For the text-containing cell, return its midpoint in [X, Y] coordinate format. 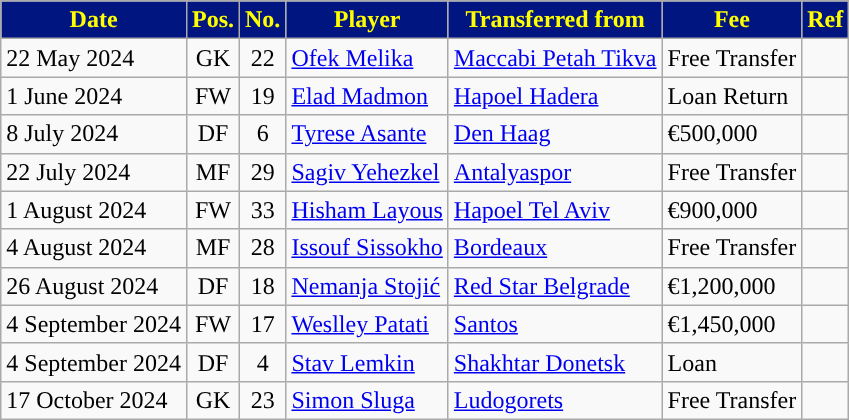
Tyrese Asante [367, 134]
4 August 2024 [94, 248]
Shakhtar Donetsk [555, 362]
Loan Return [732, 96]
22 May 2024 [94, 58]
8 July 2024 [94, 134]
18 [263, 286]
€1,200,000 [732, 286]
4 [263, 362]
Ref [826, 20]
Simon Sluga [367, 400]
Stav Lemkin [367, 362]
28 [263, 248]
23 [263, 400]
22 [263, 58]
No. [263, 20]
Player [367, 20]
Hapoel Hadera [555, 96]
Maccabi Petah Tikva [555, 58]
1 June 2024 [94, 96]
26 August 2024 [94, 286]
19 [263, 96]
1 August 2024 [94, 210]
Red Star Belgrade [555, 286]
Hisham Layous [367, 210]
Ludogorets [555, 400]
17 October 2024 [94, 400]
Bordeaux [555, 248]
Pos. [212, 20]
Santos [555, 324]
Loan [732, 362]
€500,000 [732, 134]
22 July 2024 [94, 172]
29 [263, 172]
Fee [732, 20]
Hapoel Tel Aviv [555, 210]
Den Haag [555, 134]
33 [263, 210]
Ofek Melika [367, 58]
17 [263, 324]
Sagiv Yehezkel [367, 172]
Issouf Sissokho [367, 248]
Antalyaspor [555, 172]
6 [263, 134]
Elad Madmon [367, 96]
€1,450,000 [732, 324]
€900,000 [732, 210]
Nemanja Stojić [367, 286]
Date [94, 20]
Transferred from [555, 20]
Weslley Patati [367, 324]
